Search for the cell housing the specified text and yield its (x, y) center coordinate. 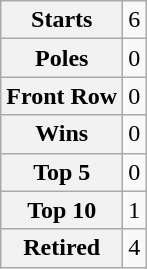
6 (134, 20)
Starts (62, 20)
Wins (62, 134)
Retired (62, 248)
Poles (62, 58)
4 (134, 248)
Front Row (62, 96)
Top 5 (62, 172)
1 (134, 210)
Top 10 (62, 210)
